Capture the cell that displays the provided text and extract its [X, Y] central coordinate. 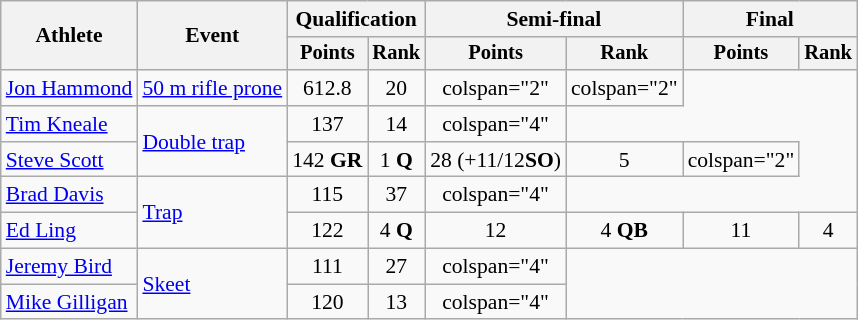
28 (+11/12SO) [496, 160]
12 [496, 231]
Ed Ling [70, 231]
137 [327, 124]
1 Q [397, 160]
Semi-final [554, 19]
Tim Kneale [70, 124]
142 GR [327, 160]
4 QB [624, 231]
5 [624, 160]
20 [397, 88]
120 [327, 302]
Double trap [212, 142]
27 [397, 267]
Skeet [212, 284]
Qualification [356, 19]
111 [327, 267]
14 [397, 124]
37 [397, 195]
4 Q [397, 231]
11 [742, 231]
Mike Gilligan [70, 302]
Jeremy Bird [70, 267]
50 m rifle prone [212, 88]
612.8 [327, 88]
Final [770, 19]
Trap [212, 212]
4 [828, 231]
Jon Hammond [70, 88]
122 [327, 231]
115 [327, 195]
Athlete [70, 36]
Brad Davis [70, 195]
Steve Scott [70, 160]
13 [397, 302]
Event [212, 36]
